Output the (x, y) coordinate of the center of the cell containing the given text.  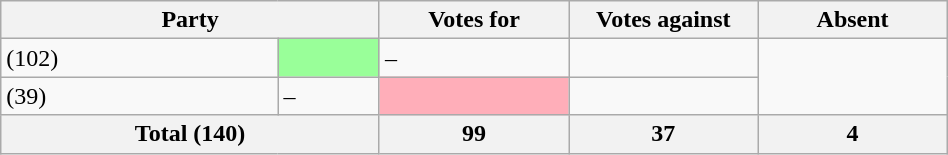
99 (474, 134)
Party (190, 20)
(39) (140, 96)
(102) (140, 58)
Votes against (664, 20)
Votes for (474, 20)
Total (140) (190, 134)
Absent (852, 20)
37 (664, 134)
4 (852, 134)
